Extract the [X, Y] coordinate from the center of the cell holding the provided text.  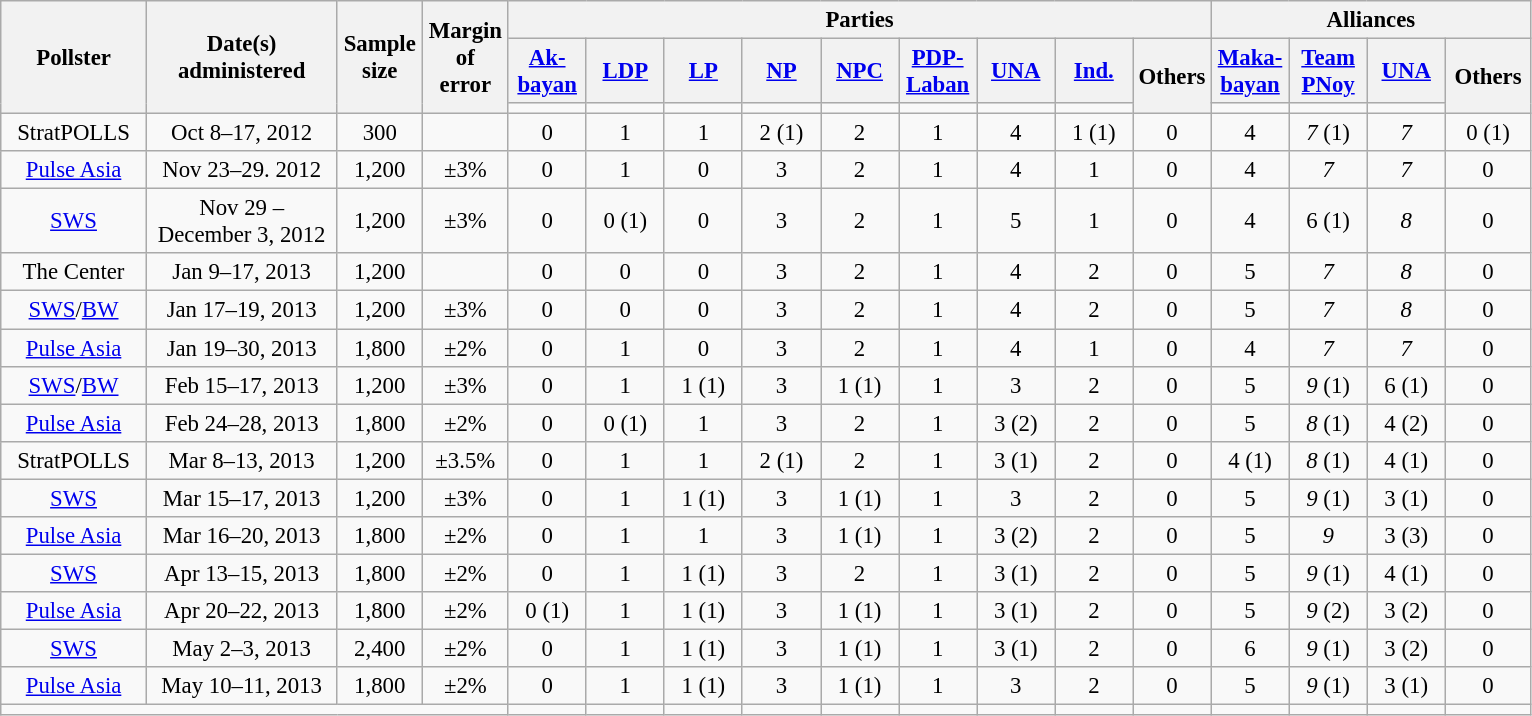
Parties [860, 20]
Ind. [1094, 72]
The Center [74, 273]
LDP [625, 72]
Samplesize [380, 58]
3 (3) [1406, 536]
Date(s) administered [242, 58]
Pollster [74, 58]
7 (1) [1328, 133]
Jan 9–17, 2013 [242, 273]
Jan 19–30, 2013 [242, 348]
2,400 [380, 648]
Oct 8–17, 2012 [242, 133]
PDP-Laban [938, 72]
Margin oferror [466, 58]
LP [703, 72]
Ak-bayan [547, 72]
Mar 8–13, 2013 [242, 460]
6 [1250, 648]
Maka-bayan [1250, 72]
May 10–11, 2013 [242, 686]
Nov 29 – December 3, 2012 [242, 222]
NP [781, 72]
9 (2) [1328, 611]
Team PNoy [1328, 72]
Mar 16–20, 2013 [242, 536]
Nov 23–29. 2012 [242, 170]
4 (2) [1406, 423]
NPC [859, 72]
300 [380, 133]
Apr 13–15, 2013 [242, 573]
May 2–3, 2013 [242, 648]
Apr 20–22, 2013 [242, 611]
9 [1328, 536]
Feb 24–28, 2013 [242, 423]
Alliances [1371, 20]
Mar 15–17, 2013 [242, 498]
Feb 15–17, 2013 [242, 385]
±3.5% [466, 460]
Jan 17–19, 2013 [242, 310]
